Capture the cell that displays the provided text and extract its [X, Y] central coordinate. 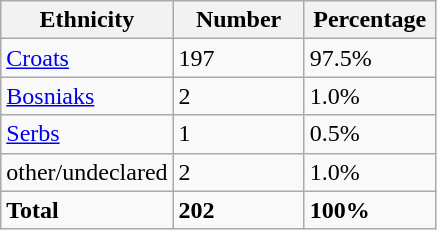
0.5% [370, 134]
100% [370, 210]
Croats [87, 58]
Percentage [370, 20]
1 [238, 134]
Total [87, 210]
other/undeclared [87, 172]
Ethnicity [87, 20]
Bosniaks [87, 96]
197 [238, 58]
202 [238, 210]
Serbs [87, 134]
97.5% [370, 58]
Number [238, 20]
